From the cell containing the given text, extract its center point as (x, y) coordinate. 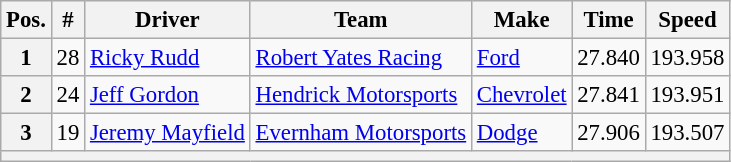
Jeff Gordon (168, 95)
3 (26, 133)
Chevrolet (521, 95)
Evernham Motorsports (360, 133)
Hendrick Motorsports (360, 95)
Driver (168, 20)
27.840 (608, 58)
Ford (521, 58)
Jeremy Mayfield (168, 133)
193.958 (688, 58)
Robert Yates Racing (360, 58)
19 (68, 133)
24 (68, 95)
27.906 (608, 133)
Dodge (521, 133)
Time (608, 20)
Ricky Rudd (168, 58)
# (68, 20)
Team (360, 20)
28 (68, 58)
193.507 (688, 133)
Make (521, 20)
27.841 (608, 95)
2 (26, 95)
1 (26, 58)
Speed (688, 20)
193.951 (688, 95)
Pos. (26, 20)
